For the text-containing cell, return its midpoint in (X, Y) coordinate format. 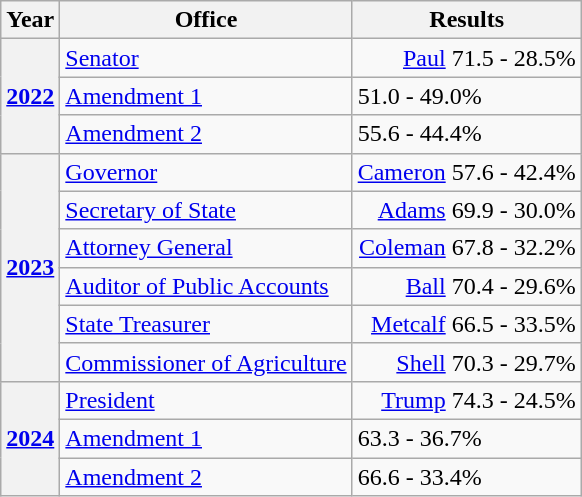
Attorney General (206, 248)
2024 (30, 438)
Ball 70.4 - 29.6% (466, 286)
51.0 - 49.0% (466, 96)
State Treasurer (206, 324)
Cameron 57.6 - 42.4% (466, 172)
Year (30, 20)
2022 (30, 96)
Shell 70.3 - 29.7% (466, 362)
Results (466, 20)
Metcalf 66.5 - 33.5% (466, 324)
Office (206, 20)
55.6 - 44.4% (466, 134)
President (206, 400)
Adams 69.9 - 30.0% (466, 210)
Auditor of Public Accounts (206, 286)
Senator (206, 58)
2023 (30, 267)
Coleman 67.8 - 32.2% (466, 248)
Trump 74.3 - 24.5% (466, 400)
Secretary of State (206, 210)
Paul 71.5 - 28.5% (466, 58)
66.6 - 33.4% (466, 477)
63.3 - 36.7% (466, 438)
Governor (206, 172)
Commissioner of Agriculture (206, 362)
